From the cell containing the given text, extract its center point as (x, y) coordinate. 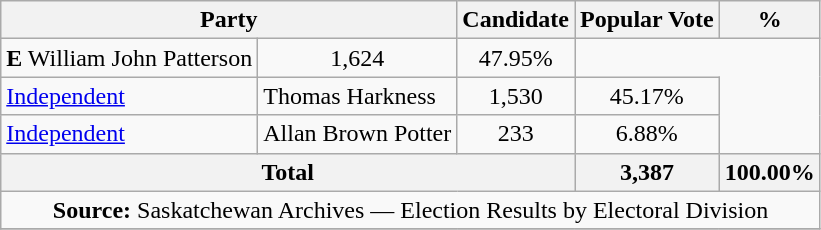
Popular Vote (648, 20)
Source: Saskatchewan Archives — Election Results by Electoral Division (411, 210)
Total (288, 172)
E William John Patterson (130, 58)
233 (516, 134)
3,387 (648, 172)
47.95% (516, 58)
% (770, 20)
45.17% (648, 96)
Candidate (516, 20)
Allan Brown Potter (358, 134)
6.88% (648, 134)
1,530 (516, 96)
1,624 (358, 58)
Party (229, 20)
100.00% (770, 172)
Thomas Harkness (358, 96)
